Pinpoint the cell where the given text exists, returning its [X, Y] midpoint coordinate. 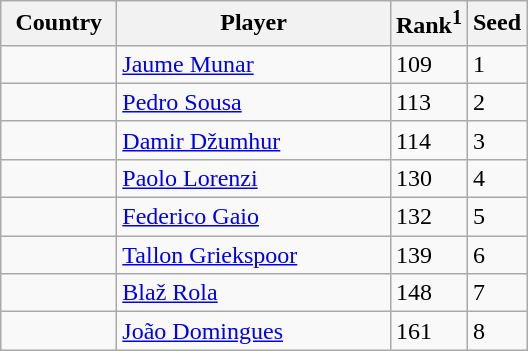
130 [428, 178]
Tallon Griekspoor [254, 255]
Rank1 [428, 24]
8 [496, 331]
Pedro Sousa [254, 102]
João Domingues [254, 331]
Jaume Munar [254, 64]
148 [428, 293]
1 [496, 64]
7 [496, 293]
Damir Džumhur [254, 140]
Blaž Rola [254, 293]
Federico Gaio [254, 217]
Paolo Lorenzi [254, 178]
Player [254, 24]
Seed [496, 24]
3 [496, 140]
113 [428, 102]
161 [428, 331]
6 [496, 255]
109 [428, 64]
132 [428, 217]
2 [496, 102]
5 [496, 217]
Country [59, 24]
114 [428, 140]
4 [496, 178]
139 [428, 255]
